Extract the [x, y] coordinate from the center of the cell holding the provided text.  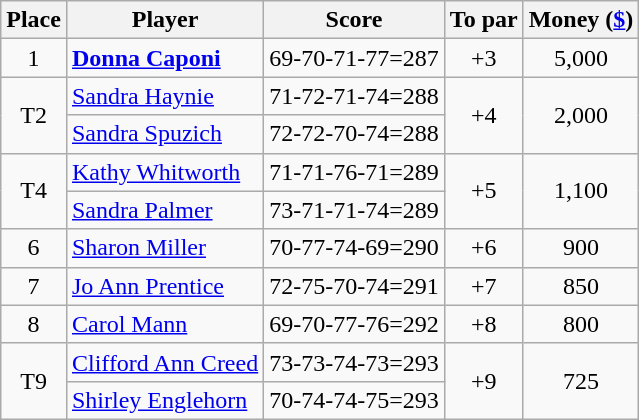
Player [164, 20]
Score [354, 20]
Shirley Englehorn [164, 400]
Kathy Whitworth [164, 172]
T9 [34, 381]
Donna Caponi [164, 58]
70-74-74-75=293 [354, 400]
+8 [484, 324]
72-75-70-74=291 [354, 286]
69-70-71-77=287 [354, 58]
71-71-76-71=289 [354, 172]
71-72-71-74=288 [354, 96]
+5 [484, 191]
Carol Mann [164, 324]
T2 [34, 115]
+7 [484, 286]
70-77-74-69=290 [354, 248]
To par [484, 20]
Sandra Palmer [164, 210]
800 [581, 324]
Place [34, 20]
Jo Ann Prentice [164, 286]
725 [581, 381]
Sandra Spuzich [164, 134]
Money ($) [581, 20]
7 [34, 286]
900 [581, 248]
Clifford Ann Creed [164, 362]
850 [581, 286]
T4 [34, 191]
1,100 [581, 191]
8 [34, 324]
+6 [484, 248]
+4 [484, 115]
6 [34, 248]
73-73-74-73=293 [354, 362]
Sandra Haynie [164, 96]
73-71-71-74=289 [354, 210]
Sharon Miller [164, 248]
+3 [484, 58]
69-70-77-76=292 [354, 324]
1 [34, 58]
+9 [484, 381]
5,000 [581, 58]
72-72-70-74=288 [354, 134]
2,000 [581, 115]
